Detect which cell encompasses the target text, then output its [X, Y] center coordinate. 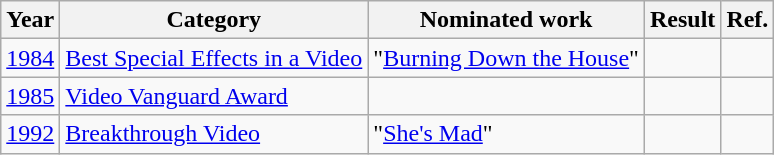
Nominated work [506, 20]
Result [682, 20]
"Burning Down the House" [506, 58]
Best Special Effects in a Video [214, 58]
"She's Mad" [506, 134]
1985 [30, 96]
1992 [30, 134]
Year [30, 20]
Category [214, 20]
1984 [30, 58]
Ref. [748, 20]
Breakthrough Video [214, 134]
Video Vanguard Award [214, 96]
